Find where the given text appears and provide that cell's center as (x, y) coordinate. 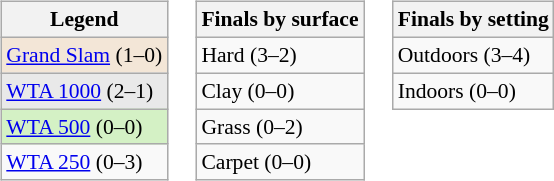
Hard (3–2) (280, 55)
Clay (0–0) (280, 91)
Grand Slam (1–0) (84, 55)
WTA 500 (0–0) (84, 127)
Finals by surface (280, 20)
Carpet (0–0) (280, 162)
Grass (0–2) (280, 127)
Legend (84, 20)
WTA 1000 (2–1) (84, 91)
WTA 250 (0–3) (84, 162)
Finals by setting (474, 20)
Outdoors (3–4) (474, 55)
Indoors (0–0) (474, 91)
